Output the (x, y) coordinate of the center of the cell containing the given text.  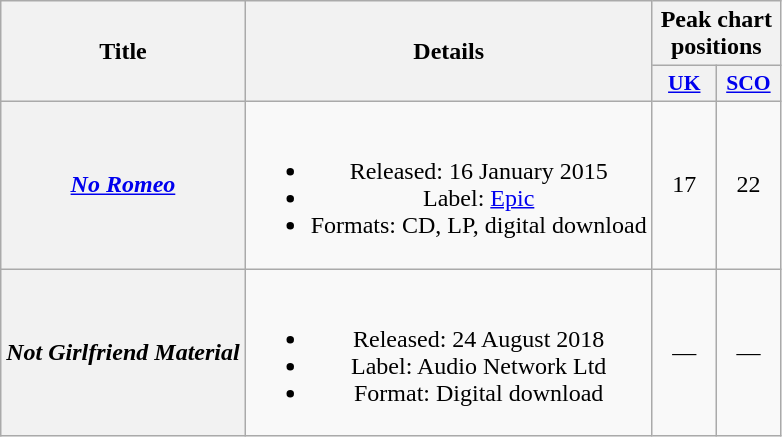
No Romeo (123, 184)
17 (684, 184)
22 (748, 184)
Details (448, 52)
SCO (748, 84)
Released: 24 August 2018Label: Audio Network LtdFormat: Digital download (448, 352)
Peak chart positions (716, 34)
Released: 16 January 2015Label: EpicFormats: CD, LP, digital download (448, 184)
Title (123, 52)
UK (684, 84)
Not Girlfriend Material (123, 352)
